Extract the (X, Y) coordinate from the center of the cell holding the provided text.  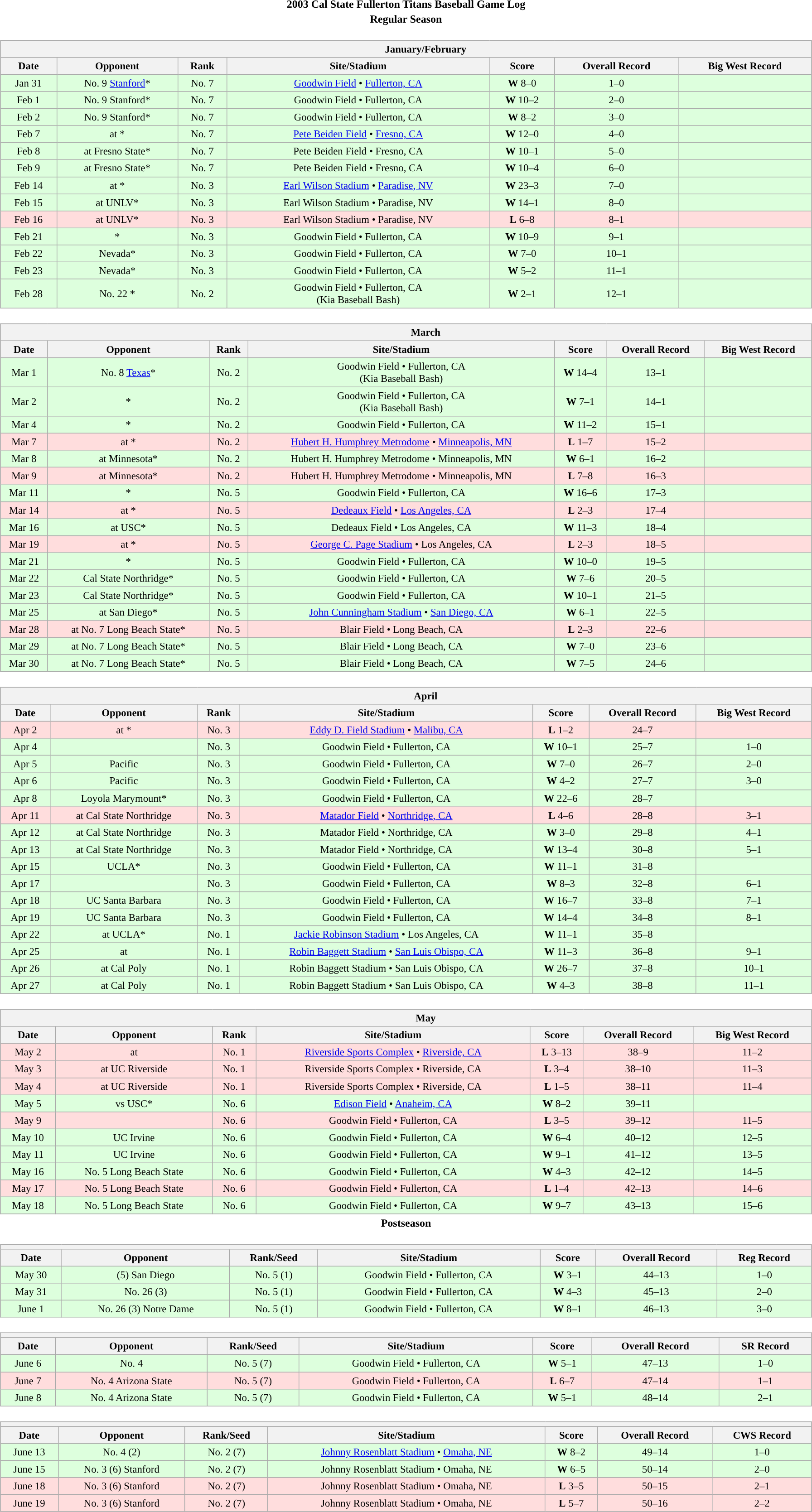
June 18 (29, 1486)
17–4 (656, 510)
Mar 11 (24, 493)
11–4 (752, 1086)
38–8 (643, 986)
June 8 (28, 1397)
15–2 (656, 442)
L 6–7 (562, 1380)
W 14–1 (522, 202)
42–13 (638, 1189)
27–7 (643, 781)
May (406, 1018)
L 4–6 (561, 815)
37–8 (643, 968)
Jan 31 (29, 83)
Apr 17 (25, 883)
Apr 8 (25, 798)
L 1–2 (561, 730)
Apr 27 (25, 986)
7–1 (754, 900)
May 3 (28, 1069)
Apr 4 (25, 747)
John Cunningham Stadium • San Diego, CA (401, 612)
June 13 (29, 1452)
No. 4 (131, 1363)
Mar 22 (24, 578)
W 8–0 (522, 83)
W 13–4 (561, 849)
20–5 (656, 578)
January/February (406, 49)
Mar 21 (24, 561)
Mar 19 (24, 544)
at San Diego* (128, 612)
22–6 (656, 629)
Mar 23 (24, 595)
No. 22 * (117, 294)
11–3 (752, 1069)
at USC* (128, 527)
May 9 (28, 1120)
May 5 (28, 1103)
L 1–4 (556, 1189)
W 26–7 (561, 968)
47–13 (655, 1363)
Mar 25 (24, 612)
14–5 (752, 1171)
L 7–8 (580, 476)
45–13 (656, 1292)
24–6 (656, 663)
50–15 (655, 1486)
May 31 (31, 1292)
47–14 (655, 1380)
(5) San Diego (146, 1275)
Mar 2 (24, 401)
44–13 (656, 1275)
16–3 (656, 476)
Feb 2 (29, 117)
38–11 (638, 1086)
June 15 (29, 1469)
Feb 15 (29, 202)
12–5 (752, 1137)
W 7–6 (580, 578)
W 4–2 (561, 781)
4–0 (616, 134)
36–8 (643, 951)
2–2 (762, 1503)
6–0 (616, 168)
Apr 2 (25, 730)
No. 26 (3) (146, 1292)
17–3 (656, 493)
L 3–13 (556, 1052)
W 8–3 (561, 883)
Feb 28 (29, 294)
L 3–4 (556, 1069)
31–8 (643, 866)
Mar 1 (24, 372)
5–1 (754, 849)
No. 26 (3) Notre Dame (146, 1309)
W 7–5 (580, 663)
Mar 28 (24, 629)
Loyola Marymount* (124, 798)
Mar 14 (24, 510)
W 3–1 (568, 1275)
Mar 29 (24, 646)
SR Record (765, 1346)
30–8 (643, 849)
April (406, 696)
12–1 (616, 294)
June 1 (31, 1309)
38–9 (638, 1052)
Mar 9 (24, 476)
Feb 8 (29, 151)
W 5–2 (522, 270)
46–13 (656, 1309)
W 3–0 (561, 832)
40–12 (638, 1137)
Apr 22 (25, 934)
May 2 (28, 1052)
UCLA* (124, 866)
Eddy D. Field Stadium • Malibu, CA (387, 730)
W 10–0 (580, 561)
23–6 (656, 646)
May 18 (28, 1205)
Reg Record (764, 1258)
33–8 (643, 900)
Apr 15 (25, 866)
L 1–5 (556, 1086)
L 5–7 (571, 1503)
28–8 (643, 815)
15–1 (656, 425)
Apr 12 (25, 832)
8–0 (616, 202)
5–0 (616, 151)
50–14 (655, 1469)
W 6–4 (556, 1137)
22–5 (656, 612)
39–12 (638, 1120)
vs USC* (134, 1103)
24–7 (643, 730)
13–1 (656, 372)
34–8 (643, 917)
16–2 (656, 459)
7–0 (616, 185)
Feb 14 (29, 185)
42–12 (638, 1171)
June 6 (28, 1363)
March (406, 332)
Feb 22 (29, 253)
W 6–5 (571, 1469)
29–8 (643, 832)
W 8–1 (568, 1309)
L 6–8 (522, 219)
18–5 (656, 544)
35–8 (643, 934)
25–7 (643, 747)
Apr 11 (25, 815)
Apr 6 (25, 781)
38–10 (638, 1069)
Feb 21 (29, 236)
May 11 (28, 1154)
Mar 4 (24, 425)
1–1 (765, 1380)
11–5 (752, 1120)
4–1 (754, 832)
14–6 (752, 1189)
No. 8 Texas* (128, 372)
W 9–7 (556, 1205)
49–14 (655, 1452)
May 17 (28, 1189)
W 12–0 (522, 134)
June 19 (29, 1503)
May 30 (31, 1275)
Apr 25 (25, 951)
L 1–7 (580, 442)
Feb 23 (29, 270)
W 22–6 (561, 798)
May 16 (28, 1171)
32–8 (643, 883)
Apr 18 (25, 900)
28–7 (643, 798)
6–1 (754, 883)
41–12 (638, 1154)
19–5 (656, 561)
Mar 7 (24, 442)
Feb 7 (29, 134)
Apr 19 (25, 917)
Feb 16 (29, 219)
George C. Page Stadium • Los Angeles, CA (401, 544)
W 11–2 (580, 425)
W 10–2 (522, 100)
13–5 (752, 1154)
W 16–7 (561, 900)
Apr 5 (25, 764)
50–16 (655, 1503)
21–5 (656, 595)
Apr 26 (25, 968)
at UCLA* (124, 934)
June 7 (28, 1380)
CWS Record (762, 1435)
W 23–3 (522, 185)
Mar 16 (24, 527)
3–1 (754, 815)
39–11 (638, 1103)
W 7–1 (580, 401)
Feb 9 (29, 168)
Apr 13 (25, 849)
26–7 (643, 764)
Mar 30 (24, 663)
Feb 1 (29, 100)
May 4 (28, 1086)
Edison Field • Anaheim, CA (393, 1103)
Jackie Robinson Stadium • Los Angeles, CA (387, 934)
14–1 (656, 401)
W 2–1 (522, 294)
11–2 (752, 1052)
W 9–1 (556, 1154)
Mar 8 (24, 459)
W 10–9 (522, 236)
48–14 (655, 1397)
43–13 (638, 1205)
W 10–4 (522, 168)
15–6 (752, 1205)
No. 4 (2) (121, 1452)
18–4 (656, 527)
May 10 (28, 1137)
W 16–6 (580, 493)
